Extract the [x, y] coordinate from the center of the cell holding the provided text.  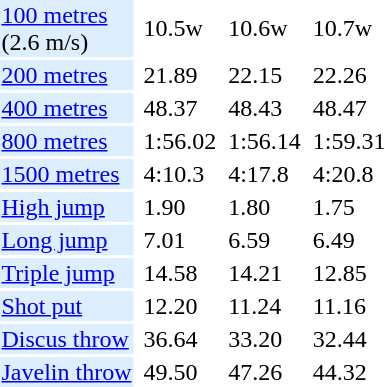
200 metres [66, 75]
1.80 [265, 207]
6.59 [265, 240]
800 metres [66, 141]
4:17.8 [265, 174]
400 metres [66, 108]
10.6w [265, 28]
Triple jump [66, 273]
14.21 [265, 273]
1.90 [180, 207]
21.89 [180, 75]
47.26 [265, 372]
10.5w [180, 28]
48.43 [265, 108]
22.15 [265, 75]
36.64 [180, 339]
48.37 [180, 108]
Discus throw [66, 339]
12.20 [180, 306]
1:56.14 [265, 141]
7.01 [180, 240]
11.24 [265, 306]
High jump [66, 207]
Shot put [66, 306]
49.50 [180, 372]
1500 metres [66, 174]
Javelin throw [66, 372]
14.58 [180, 273]
Long jump [66, 240]
100 metres (2.6 m/s) [66, 28]
1:56.02 [180, 141]
33.20 [265, 339]
4:10.3 [180, 174]
